Pinpoint the cell where the given text exists, returning its [X, Y] midpoint coordinate. 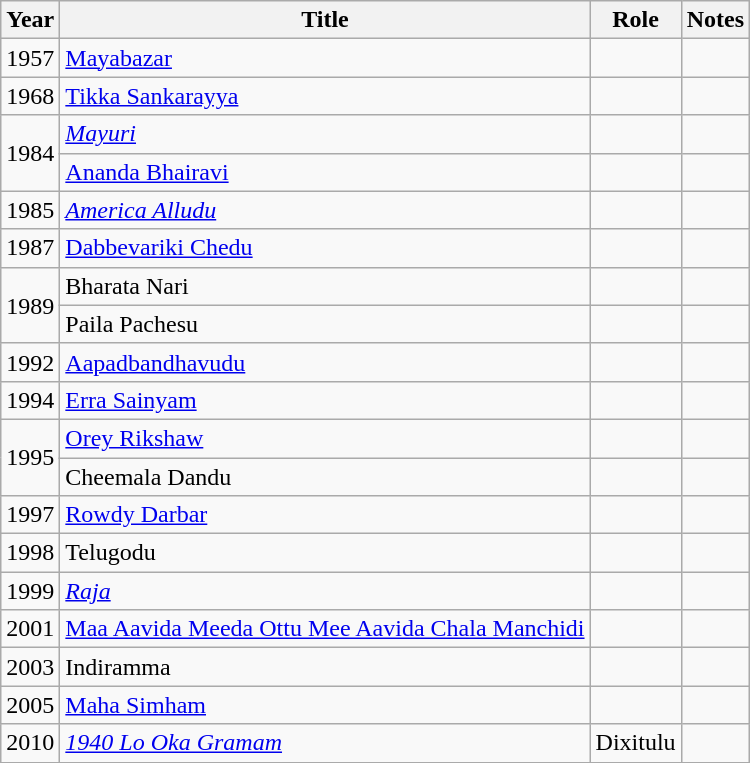
Rowdy Darbar [325, 515]
Indiramma [325, 667]
1989 [30, 305]
Telugodu [325, 553]
1968 [30, 96]
Mayuri [325, 134]
Dixitulu [636, 743]
1984 [30, 153]
Title [325, 20]
Dabbevariki Chedu [325, 248]
Maha Simham [325, 705]
Bharata Nari [325, 286]
1998 [30, 553]
Year [30, 20]
Maa Aavida Meeda Ottu Mee Aavida Chala Manchidi [325, 629]
1995 [30, 457]
Notes [715, 20]
Aapadbandhavudu [325, 362]
1992 [30, 362]
Role [636, 20]
Cheemala Dandu [325, 477]
Paila Pachesu [325, 324]
2003 [30, 667]
Mayabazar [325, 58]
1957 [30, 58]
2001 [30, 629]
Erra Sainyam [325, 400]
1987 [30, 248]
1997 [30, 515]
Ananda Bhairavi [325, 172]
1940 Lo Oka Gramam [325, 743]
1985 [30, 210]
Orey Rikshaw [325, 438]
Tikka Sankarayya [325, 96]
2010 [30, 743]
2005 [30, 705]
Raja [325, 591]
1999 [30, 591]
America Alludu [325, 210]
1994 [30, 400]
